Output the (x, y) coordinate of the center of the cell containing the given text.  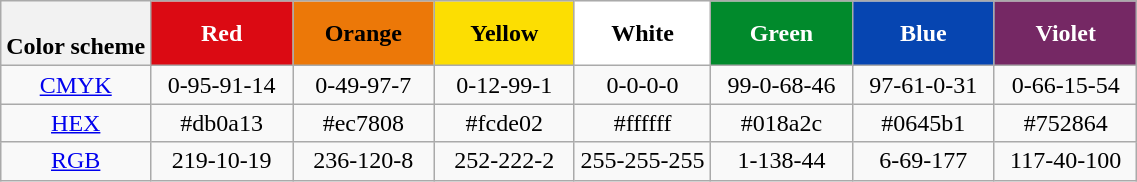
Violet (1065, 34)
HEX (76, 123)
Green (782, 34)
#ffffff (642, 123)
Red (222, 34)
0-95-91-14 (222, 85)
99-0-68-46 (782, 85)
Yellow (504, 34)
255-255-255 (642, 161)
RGB (76, 161)
0-0-0-0 (642, 85)
#db0a13 (222, 123)
236-120-8 (364, 161)
1-138-44 (782, 161)
0-12-99-1 (504, 85)
#0645b1 (923, 123)
Orange (364, 34)
#ec7808 (364, 123)
219-10-19 (222, 161)
0-49-97-7 (364, 85)
#018a2c (782, 123)
6-69-177 (923, 161)
#fcde02 (504, 123)
White (642, 34)
252-222-2 (504, 161)
Blue (923, 34)
0-66-15-54 (1065, 85)
117-40-100 (1065, 161)
97-61-0-31 (923, 85)
CMYK (76, 85)
Color scheme (76, 34)
#752864 (1065, 123)
